For the text-containing cell, return its midpoint in (x, y) coordinate format. 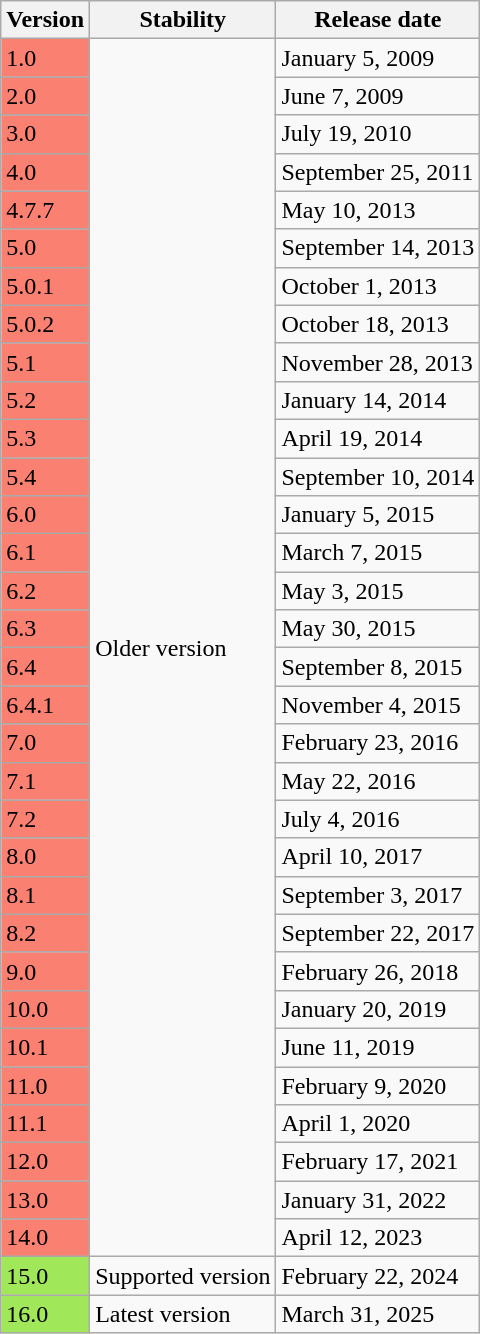
2.0 (46, 96)
October 1, 2013 (378, 286)
November 28, 2013 (378, 362)
7.1 (46, 781)
5.0.2 (46, 324)
January 31, 2022 (378, 1200)
February 26, 2018 (378, 971)
April 12, 2023 (378, 1238)
September 10, 2014 (378, 477)
9.0 (46, 971)
5.3 (46, 438)
April 1, 2020 (378, 1124)
Stability (183, 20)
7.2 (46, 819)
February 22, 2024 (378, 1276)
July 19, 2010 (378, 134)
5.0.1 (46, 286)
February 17, 2021 (378, 1162)
5.1 (46, 362)
March 7, 2015 (378, 553)
8.0 (46, 857)
Release date (378, 20)
14.0 (46, 1238)
September 22, 2017 (378, 933)
September 8, 2015 (378, 667)
13.0 (46, 1200)
June 11, 2019 (378, 1047)
11.0 (46, 1085)
November 4, 2015 (378, 705)
10.1 (46, 1047)
May 30, 2015 (378, 629)
May 3, 2015 (378, 591)
Version (46, 20)
15.0 (46, 1276)
Older version (183, 648)
October 18, 2013 (378, 324)
7.0 (46, 743)
4.7.7 (46, 210)
May 10, 2013 (378, 210)
February 23, 2016 (378, 743)
September 3, 2017 (378, 895)
5.4 (46, 477)
6.3 (46, 629)
Latest version (183, 1314)
6.1 (46, 553)
10.0 (46, 1009)
March 31, 2025 (378, 1314)
3.0 (46, 134)
6.4.1 (46, 705)
8.2 (46, 933)
11.1 (46, 1124)
April 19, 2014 (378, 438)
6.2 (46, 591)
July 4, 2016 (378, 819)
January 20, 2019 (378, 1009)
4.0 (46, 172)
Supported version (183, 1276)
September 25, 2011 (378, 172)
January 5, 2009 (378, 58)
5.0 (46, 248)
January 5, 2015 (378, 515)
February 9, 2020 (378, 1085)
September 14, 2013 (378, 248)
6.0 (46, 515)
8.1 (46, 895)
April 10, 2017 (378, 857)
16.0 (46, 1314)
12.0 (46, 1162)
May 22, 2016 (378, 781)
6.4 (46, 667)
January 14, 2014 (378, 400)
5.2 (46, 400)
June 7, 2009 (378, 96)
1.0 (46, 58)
